Search for the cell housing the specified text and yield its [X, Y] center coordinate. 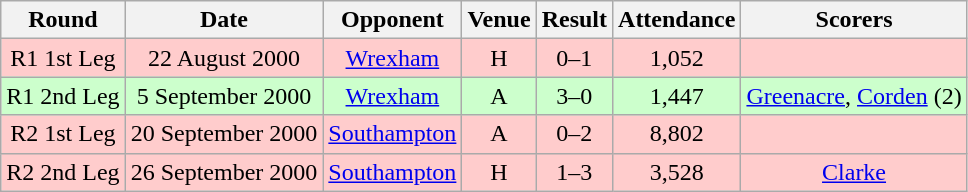
1,052 [677, 58]
Attendance [677, 20]
3–0 [574, 96]
1,447 [677, 96]
Result [574, 20]
5 September 2000 [224, 96]
Date [224, 20]
Venue [499, 20]
R1 1st Leg [63, 58]
26 September 2000 [224, 172]
8,802 [677, 134]
0–1 [574, 58]
Round [63, 20]
22 August 2000 [224, 58]
R1 2nd Leg [63, 96]
R2 2nd Leg [63, 172]
3,528 [677, 172]
Greenacre, Corden (2) [854, 96]
0–2 [574, 134]
20 September 2000 [224, 134]
Scorers [854, 20]
1–3 [574, 172]
Opponent [392, 20]
Clarke [854, 172]
R2 1st Leg [63, 134]
